Capture the cell that displays the provided text and extract its [x, y] central coordinate. 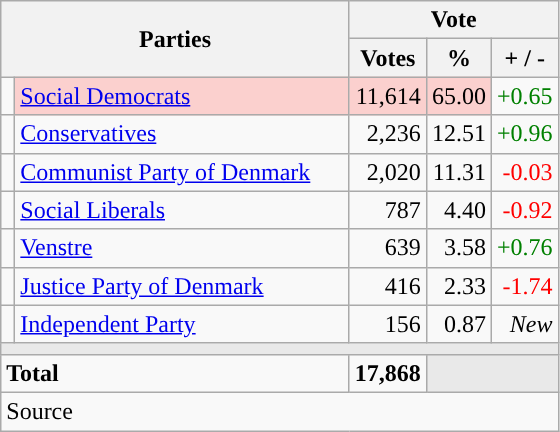
Justice Party of Denmark [182, 286]
Communist Party of Denmark [182, 172]
Social Liberals [182, 210]
% [458, 58]
3.58 [458, 248]
65.00 [458, 96]
2,020 [388, 172]
4.40 [458, 210]
+0.76 [524, 248]
12.51 [458, 134]
Independent Party [182, 324]
Total [176, 373]
Conservatives [182, 134]
Vote [454, 20]
Source [280, 411]
Venstre [182, 248]
0.87 [458, 324]
156 [388, 324]
-1.74 [524, 286]
Social Democrats [182, 96]
Parties [176, 39]
+ / - [524, 58]
11,614 [388, 96]
17,868 [388, 373]
787 [388, 210]
11.31 [458, 172]
-0.03 [524, 172]
639 [388, 248]
2,236 [388, 134]
2.33 [458, 286]
Votes [388, 58]
+0.96 [524, 134]
416 [388, 286]
New [524, 324]
-0.92 [524, 210]
+0.65 [524, 96]
